Scan for the cell matching the given text and deliver its (x, y) coordinate at center. 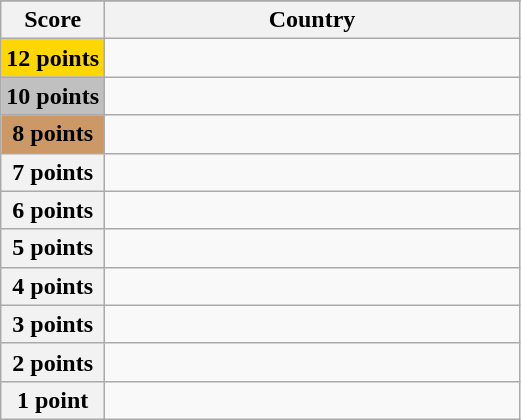
Score (53, 20)
6 points (53, 210)
Country (312, 20)
10 points (53, 96)
12 points (53, 58)
7 points (53, 172)
2 points (53, 362)
3 points (53, 324)
4 points (53, 286)
5 points (53, 248)
1 point (53, 400)
8 points (53, 134)
